Output the [X, Y] coordinate of the center of the cell containing the given text.  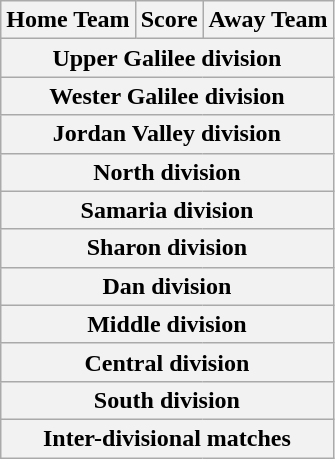
Upper Galilee division [167, 58]
Wester Galilee division [167, 96]
Jordan Valley division [167, 134]
Away Team [268, 20]
Score [169, 20]
Sharon division [167, 248]
Home Team [68, 20]
North division [167, 172]
Samaria division [167, 210]
Central division [167, 362]
Inter-divisional matches [167, 438]
Dan division [167, 286]
Middle division [167, 324]
South division [167, 400]
